Provide the (x, y) coordinate of the cell's center where the given text is located.  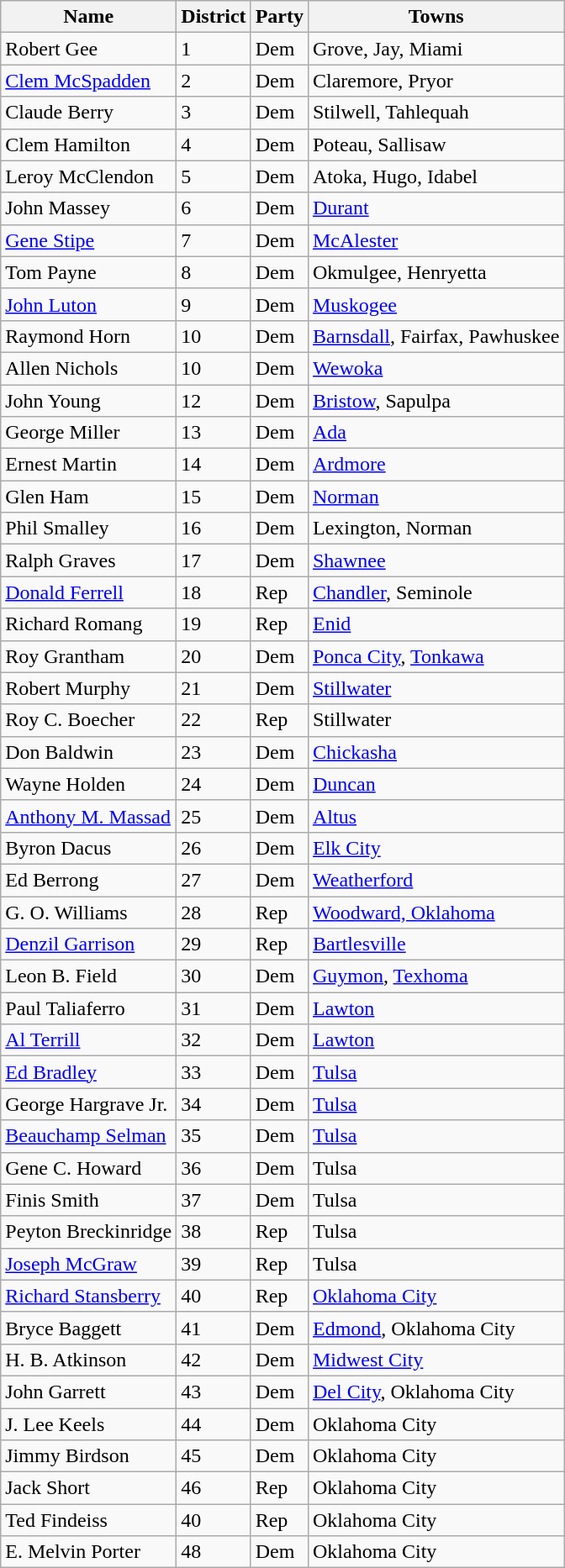
McAlester (436, 240)
Tom Payne (89, 272)
30 (214, 976)
Del City, Oklahoma City (436, 1392)
Donald Ferrell (89, 592)
32 (214, 1040)
Gene C. Howard (89, 1168)
Robert Murphy (89, 688)
Chandler, Seminole (436, 592)
Richard Romang (89, 624)
39 (214, 1264)
Raymond Horn (89, 336)
Towns (436, 17)
Enid (436, 624)
Weatherford (436, 880)
Roy Grantham (89, 656)
Jimmy Birdson (89, 1456)
Ernest Martin (89, 465)
Roy C. Boecher (89, 720)
Shawnee (436, 560)
G. O. Williams (89, 912)
2 (214, 81)
6 (214, 208)
45 (214, 1456)
4 (214, 145)
Bryce Baggett (89, 1328)
Jack Short (89, 1488)
Guymon, Texhoma (436, 976)
Wayne Holden (89, 784)
Elk City (436, 848)
Durant (436, 208)
Atoka, Hugo, Idabel (436, 176)
31 (214, 1008)
Name (89, 17)
Ada (436, 433)
George Miller (89, 433)
43 (214, 1392)
Norman (436, 497)
15 (214, 497)
48 (214, 1552)
Woodward, Oklahoma (436, 912)
38 (214, 1232)
Claude Berry (89, 113)
8 (214, 272)
Barnsdall, Fairfax, Pawhuskee (436, 336)
Ralph Graves (89, 560)
Muskogee (436, 304)
Claremore, Pryor (436, 81)
Al Terrill (89, 1040)
Allen Nichols (89, 368)
District (214, 17)
Byron Dacus (89, 848)
18 (214, 592)
Ed Berrong (89, 880)
Gene Stipe (89, 240)
H. B. Atkinson (89, 1360)
Robert Gee (89, 49)
Party (279, 17)
28 (214, 912)
Ponca City, Tonkawa (436, 656)
17 (214, 560)
Ed Bradley (89, 1072)
Ardmore (436, 465)
25 (214, 816)
5 (214, 176)
Midwest City (436, 1360)
Bristow, Sapulpa (436, 401)
Edmond, Oklahoma City (436, 1328)
29 (214, 944)
Okmulgee, Henryetta (436, 272)
Leon B. Field (89, 976)
John Massey (89, 208)
John Young (89, 401)
Chickasha (436, 752)
21 (214, 688)
John Garrett (89, 1392)
Leroy McClendon (89, 176)
36 (214, 1168)
Bartlesville (436, 944)
13 (214, 433)
Phil Smalley (89, 529)
Peyton Breckinridge (89, 1232)
12 (214, 401)
42 (214, 1360)
Ted Findeiss (89, 1520)
Poteau, Sallisaw (436, 145)
Lexington, Norman (436, 529)
9 (214, 304)
Wewoka (436, 368)
34 (214, 1104)
Grove, Jay, Miami (436, 49)
1 (214, 49)
Paul Taliaferro (89, 1008)
35 (214, 1136)
16 (214, 529)
George Hargrave Jr. (89, 1104)
Beauchamp Selman (89, 1136)
23 (214, 752)
E. Melvin Porter (89, 1552)
46 (214, 1488)
Joseph McGraw (89, 1264)
Finis Smith (89, 1200)
Glen Ham (89, 497)
41 (214, 1328)
22 (214, 720)
Denzil Garrison (89, 944)
Anthony M. Massad (89, 816)
J. Lee Keels (89, 1424)
Richard Stansberry (89, 1296)
Don Baldwin (89, 752)
Clem McSpadden (89, 81)
Clem Hamilton (89, 145)
19 (214, 624)
27 (214, 880)
44 (214, 1424)
37 (214, 1200)
3 (214, 113)
14 (214, 465)
Stilwell, Tahlequah (436, 113)
Altus (436, 816)
Duncan (436, 784)
20 (214, 656)
26 (214, 848)
33 (214, 1072)
John Luton (89, 304)
24 (214, 784)
7 (214, 240)
